Pinpoint the cell where the given text exists, returning its [X, Y] midpoint coordinate. 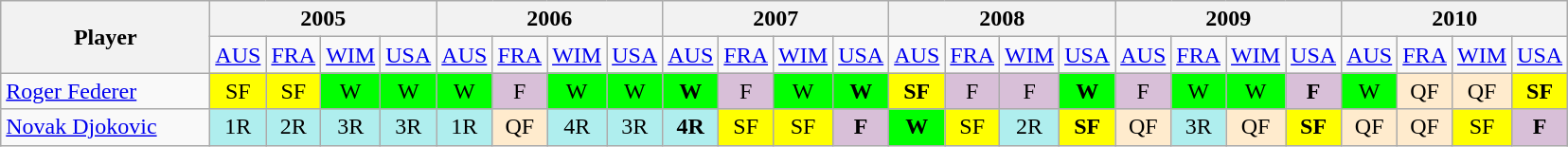
2006 [549, 19]
2007 [776, 19]
2005 [324, 19]
Roger Federer [106, 91]
2009 [1229, 19]
Novak Djokovic [106, 127]
Player [106, 37]
2010 [1454, 19]
2008 [1002, 19]
